Find where the given text appears and provide that cell's center as [x, y] coordinate. 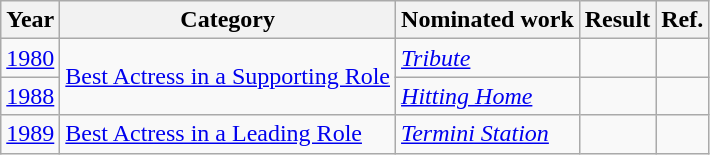
1980 [30, 58]
Termini Station [488, 134]
1989 [30, 134]
Hitting Home [488, 96]
Result [617, 20]
Nominated work [488, 20]
Tribute [488, 58]
Best Actress in a Supporting Role [228, 77]
Best Actress in a Leading Role [228, 134]
1988 [30, 96]
Ref. [682, 20]
Year [30, 20]
Category [228, 20]
